Capture the cell that displays the provided text and extract its [X, Y] central coordinate. 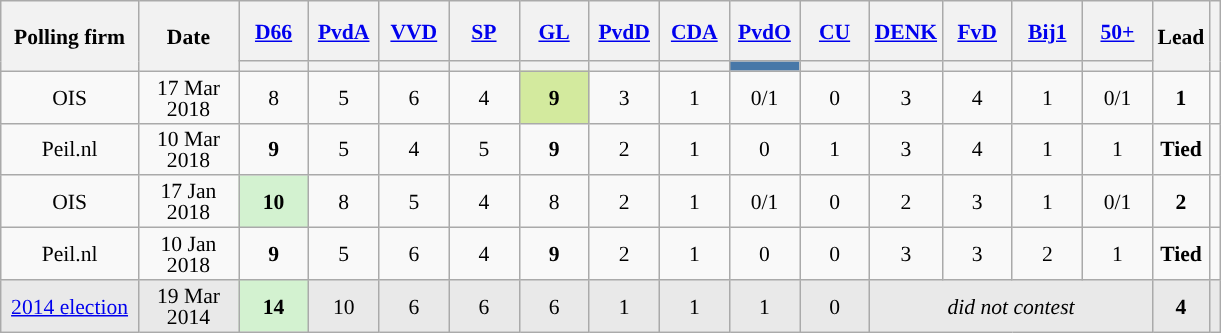
PvdD [624, 31]
17 Mar 2018 [188, 97]
14 [273, 306]
2014 election [70, 306]
GL [554, 31]
CDA [694, 31]
10 Jan 2018 [188, 254]
D66 [273, 31]
PvdA [344, 31]
50+ [1117, 31]
Lead [1180, 36]
FvD [977, 31]
19 Mar 2014 [188, 306]
Polling firm [70, 36]
did not contest [1012, 306]
VVD [414, 31]
PvdO [764, 31]
DENK [906, 31]
CU [835, 31]
Date [188, 36]
17 Jan 2018 [188, 202]
SP [484, 31]
Bij1 [1047, 31]
10 Mar 2018 [188, 149]
